Locate the cell with the specified text and output its [X, Y] center coordinate. 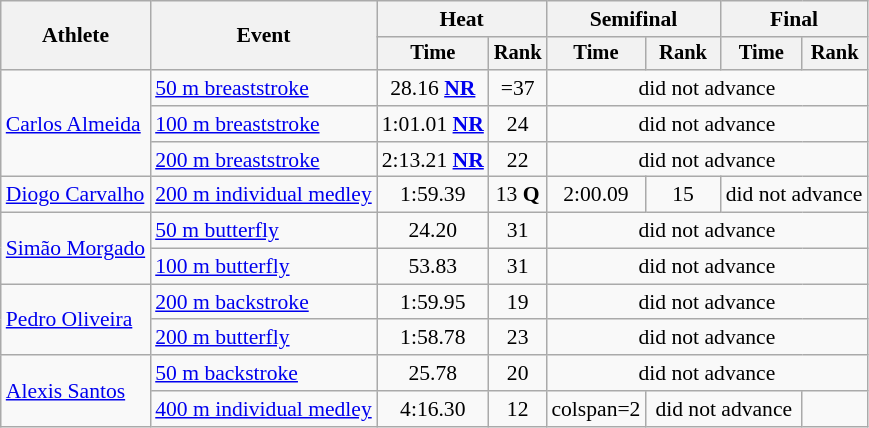
=37 [518, 88]
12 [518, 409]
Diogo Carvalho [76, 195]
22 [518, 160]
20 [518, 373]
Alexis Santos [76, 390]
1:58.78 [433, 338]
Heat [462, 19]
400 m individual medley [264, 409]
1:59.95 [433, 302]
28.16 NR [433, 88]
Final [794, 19]
Pedro Oliveira [76, 320]
23 [518, 338]
200 m breaststroke [264, 160]
Athlete [76, 36]
Semifinal [633, 19]
15 [682, 195]
4:16.30 [433, 409]
50 m butterfly [264, 231]
Event [264, 36]
1:59.39 [433, 195]
2:13.21 NR [433, 160]
Simão Morgado [76, 248]
Carlos Almeida [76, 124]
24 [518, 124]
100 m butterfly [264, 267]
1:01.01 NR [433, 124]
25.78 [433, 373]
53.83 [433, 267]
50 m breaststroke [264, 88]
50 m backstroke [264, 373]
2:00.09 [596, 195]
200 m individual medley [264, 195]
24.20 [433, 231]
13 Q [518, 195]
100 m breaststroke [264, 124]
200 m backstroke [264, 302]
200 m butterfly [264, 338]
19 [518, 302]
colspan=2 [596, 409]
